Return the (X, Y) coordinate for the center point of the cell that contains the specified text.  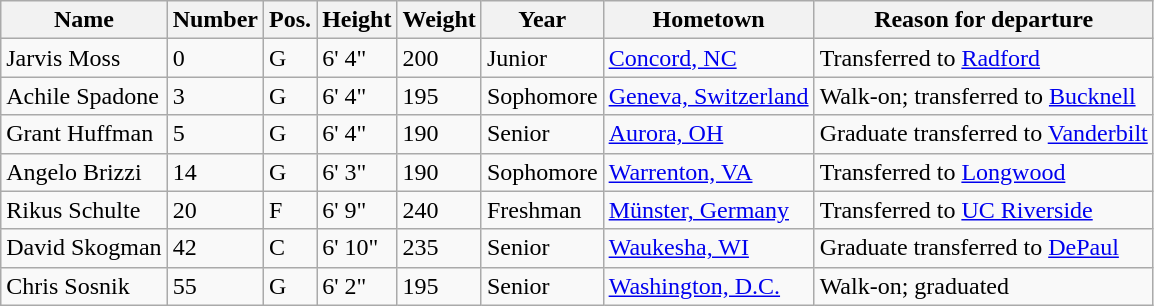
Reason for departure (984, 20)
Freshman (542, 210)
Chris Sosnik (84, 286)
Graduate transferred to Vanderbilt (984, 134)
Transferred to Radford (984, 58)
55 (215, 286)
6' 10" (357, 248)
Rikus Schulte (84, 210)
Year (542, 20)
Concord, NC (708, 58)
Münster, Germany (708, 210)
Warrenton, VA (708, 172)
240 (439, 210)
Number (215, 20)
Angelo Brizzi (84, 172)
Hometown (708, 20)
David Skogman (84, 248)
6' 3" (357, 172)
Washington, D.C. (708, 286)
Transferred to Longwood (984, 172)
6' 2" (357, 286)
C (290, 248)
Walk-on; graduated (984, 286)
6' 9" (357, 210)
Jarvis Moss (84, 58)
Aurora, OH (708, 134)
Junior (542, 58)
0 (215, 58)
Transferred to UC Riverside (984, 210)
Weight (439, 20)
235 (439, 248)
Achile Spadone (84, 96)
Height (357, 20)
14 (215, 172)
Pos. (290, 20)
20 (215, 210)
Grant Huffman (84, 134)
Walk-on; transferred to Bucknell (984, 96)
Graduate transferred to DePaul (984, 248)
200 (439, 58)
Geneva, Switzerland (708, 96)
Name (84, 20)
3 (215, 96)
42 (215, 248)
5 (215, 134)
Waukesha, WI (708, 248)
F (290, 210)
